Determine the (X, Y) coordinate at the center of the cell enclosing the given text.  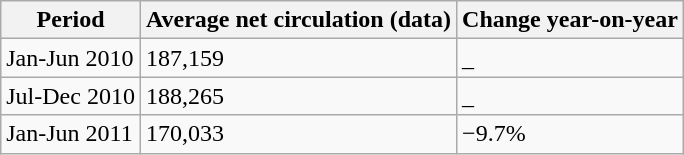
Jul-Dec 2010 (71, 96)
−9.7% (570, 134)
Jan-Jun 2010 (71, 58)
Period (71, 20)
Jan-Jun 2011 (71, 134)
170,033 (298, 134)
Change year-on-year (570, 20)
188,265 (298, 96)
Average net circulation (data) (298, 20)
187,159 (298, 58)
